Identify which cell holds the provided text, then report its [x, y] central coordinate. 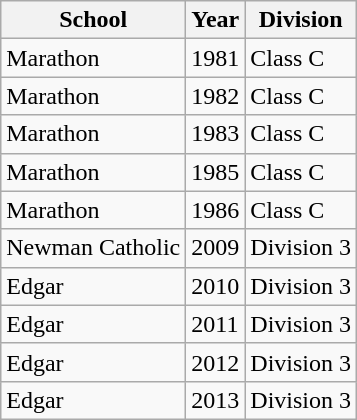
Division [301, 20]
1983 [216, 134]
Newman Catholic [94, 248]
1986 [216, 210]
Year [216, 20]
2010 [216, 286]
School [94, 20]
1985 [216, 172]
2009 [216, 248]
2013 [216, 400]
2012 [216, 362]
1981 [216, 58]
1982 [216, 96]
2011 [216, 324]
